From the cell containing the given text, extract its center point as (x, y) coordinate. 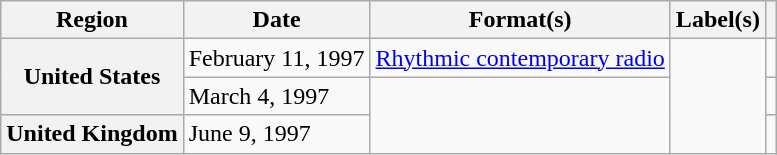
February 11, 1997 (276, 58)
June 9, 1997 (276, 134)
Label(s) (718, 20)
March 4, 1997 (276, 96)
United Kingdom (92, 134)
Region (92, 20)
United States (92, 77)
Rhythmic contemporary radio (520, 58)
Date (276, 20)
Format(s) (520, 20)
